Detect which cell encompasses the target text, then output its [x, y] center coordinate. 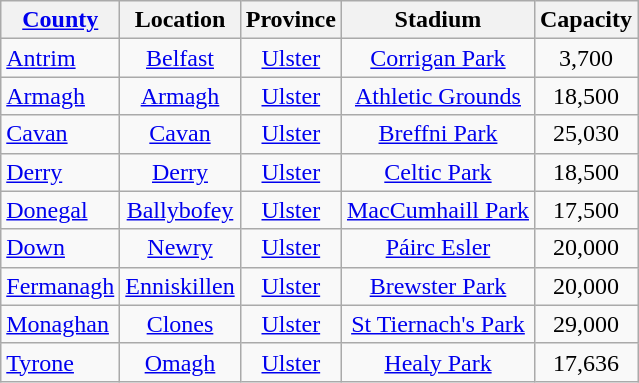
Athletic Grounds [438, 96]
Páirc Esler [438, 248]
Clones [180, 324]
Antrim [60, 58]
Tyrone [60, 362]
Stadium [438, 20]
County [60, 20]
Belfast [180, 58]
Donegal [60, 210]
Breffni Park [438, 134]
Corrigan Park [438, 58]
Location [180, 20]
MacCumhaill Park [438, 210]
Ballybofey [180, 210]
Enniskillen [180, 286]
29,000 [586, 324]
Omagh [180, 362]
17,500 [586, 210]
Down [60, 248]
Celtic Park [438, 172]
St Tiernach's Park [438, 324]
Capacity [586, 20]
3,700 [586, 58]
Newry [180, 248]
Brewster Park [438, 286]
17,636 [586, 362]
25,030 [586, 134]
Monaghan [60, 324]
Fermanagh [60, 286]
Healy Park [438, 362]
Province [290, 20]
